Return [X, Y] of the center of cell containing provided text 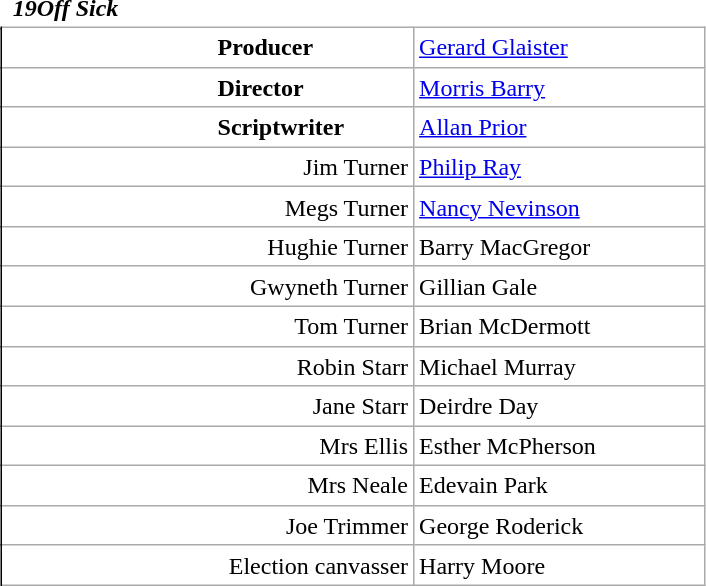
Scriptwriter [208, 127]
Esther McPherson [560, 446]
Producer [208, 47]
Hughie Turner [208, 247]
Michael Murray [560, 366]
Nancy Nevinson [560, 207]
Tom Turner [208, 326]
Mrs Neale [208, 486]
Harry Moore [560, 565]
Philip Ray [560, 167]
Director [208, 87]
Barry MacGregor [560, 247]
Brian McDermott [560, 326]
Megs Turner [208, 207]
Election canvasser [208, 565]
Gillian Gale [560, 286]
Jim Turner [208, 167]
George Roderick [560, 525]
Jane Starr [208, 406]
Allan Prior [560, 127]
Robin Starr [208, 366]
Deirdre Day [560, 406]
Mrs Ellis [208, 446]
Morris Barry [560, 87]
Gerard Glaister [560, 47]
Gwyneth Turner [208, 286]
Joe Trimmer [208, 525]
Edevain Park [560, 486]
